Provide the [X, Y] coordinate of the cell's center where the given text is located.  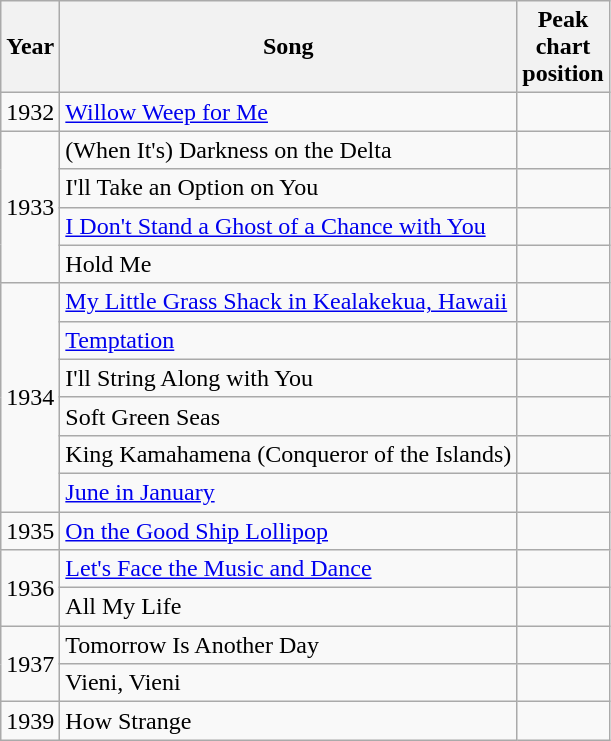
I'll String Along with You [288, 378]
All My Life [288, 607]
1937 [30, 664]
Willow Weep for Me [288, 112]
I Don't Stand a Ghost of a Chance with You [288, 226]
Let's Face the Music and Dance [288, 569]
Hold Me [288, 264]
June in January [288, 492]
1933 [30, 207]
1936 [30, 588]
1935 [30, 531]
I'll Take an Option on You [288, 188]
Tomorrow Is Another Day [288, 645]
1932 [30, 112]
Year [30, 47]
Song [288, 47]
King Kamahamena (Conqueror of the Islands) [288, 454]
My Little Grass Shack in Kealakekua, Hawaii [288, 302]
(When It's) Darkness on the Delta [288, 150]
1934 [30, 397]
Soft Green Seas [288, 416]
On the Good Ship Lollipop [288, 531]
1939 [30, 721]
Peak chart position [563, 47]
How Strange [288, 721]
Vieni, Vieni [288, 683]
Temptation [288, 340]
